Identify which cell holds the provided text, then report its [x, y] central coordinate. 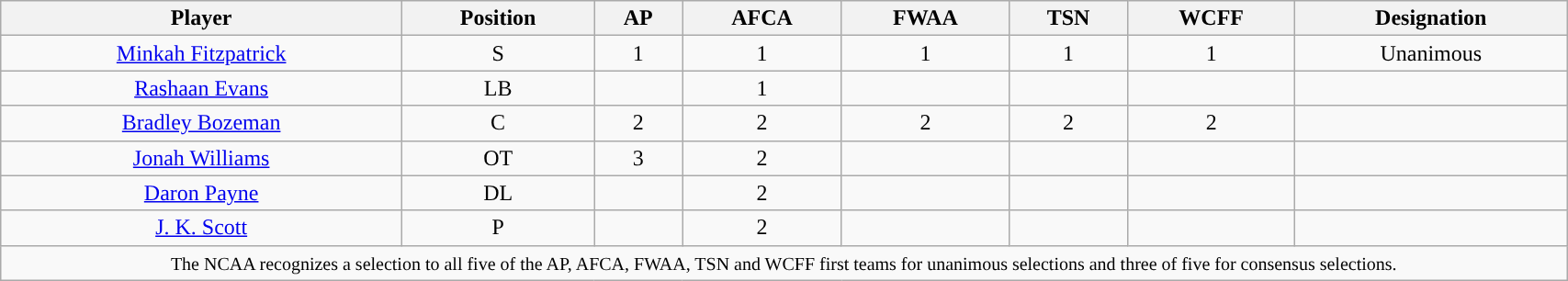
AP [638, 18]
OT [498, 158]
Position [498, 18]
J. K. Scott [202, 228]
S [498, 53]
FWAA [925, 18]
Jonah Williams [202, 158]
Daron Payne [202, 193]
P [498, 228]
3 [638, 158]
LB [498, 88]
Minkah Fitzpatrick [202, 53]
AFCA [762, 18]
DL [498, 193]
WCFF [1211, 18]
Unanimous [1431, 53]
Player [202, 18]
TSN [1069, 18]
Rashaan Evans [202, 88]
C [498, 123]
Designation [1431, 18]
Bradley Bozeman [202, 123]
